Search for the cell housing the specified text and yield its [x, y] center coordinate. 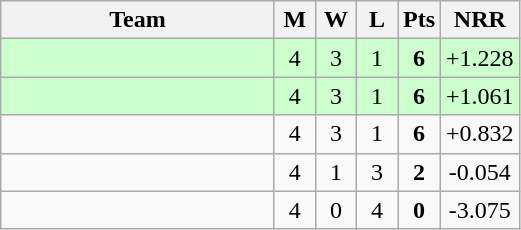
+1.061 [480, 96]
W [336, 20]
Team [138, 20]
NRR [480, 20]
2 [420, 172]
+1.228 [480, 58]
Pts [420, 20]
-3.075 [480, 210]
-0.054 [480, 172]
M [294, 20]
+0.832 [480, 134]
L [376, 20]
